Scan for the cell matching the given text and deliver its [x, y] coordinate at center. 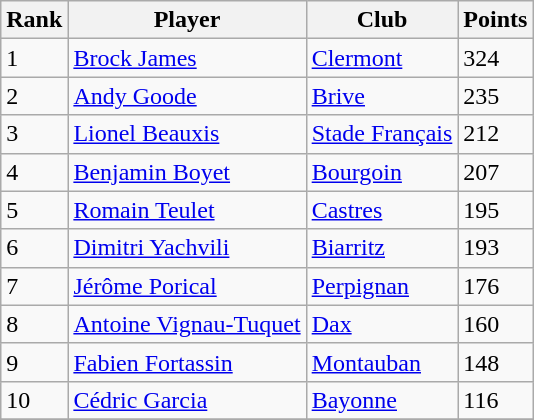
212 [496, 134]
176 [496, 286]
Dax [382, 324]
Points [496, 20]
Jérôme Porical [187, 286]
Club [382, 20]
3 [34, 134]
Andy Goode [187, 96]
8 [34, 324]
10 [34, 400]
195 [496, 210]
Brive [382, 96]
Perpignan [382, 286]
4 [34, 172]
Castres [382, 210]
Bayonne [382, 400]
Bourgoin [382, 172]
1 [34, 58]
116 [496, 400]
Antoine Vignau-Tuquet [187, 324]
9 [34, 362]
Player [187, 20]
2 [34, 96]
Romain Teulet [187, 210]
Biarritz [382, 248]
207 [496, 172]
6 [34, 248]
Montauban [382, 362]
Dimitri Yachvili [187, 248]
7 [34, 286]
Lionel Beauxis [187, 134]
Stade Français [382, 134]
148 [496, 362]
324 [496, 58]
193 [496, 248]
Clermont [382, 58]
160 [496, 324]
Cédric Garcia [187, 400]
5 [34, 210]
Benjamin Boyet [187, 172]
235 [496, 96]
Fabien Fortassin [187, 362]
Rank [34, 20]
Brock James [187, 58]
